Pinpoint the cell where the given text exists, returning its [X, Y] midpoint coordinate. 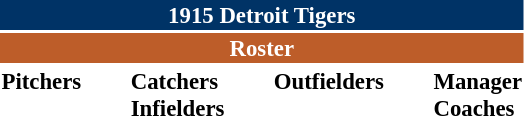
1915 Detroit Tigers [262, 15]
Roster [262, 48]
